Return the [x, y] coordinate for the center point of the cell that contains the specified text.  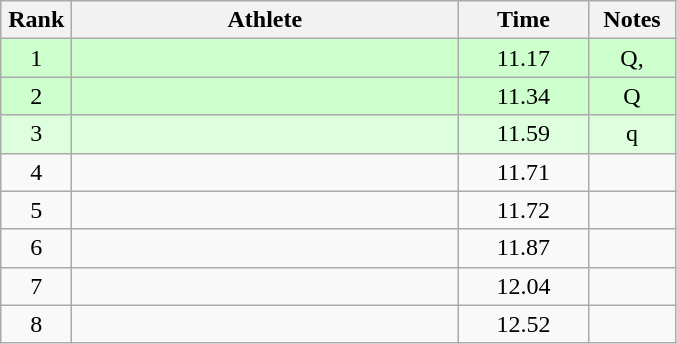
q [632, 134]
11.17 [524, 58]
11.72 [524, 210]
1 [36, 58]
12.52 [524, 324]
11.34 [524, 96]
7 [36, 286]
Time [524, 20]
6 [36, 248]
5 [36, 210]
8 [36, 324]
11.71 [524, 172]
Q, [632, 58]
Athlete [265, 20]
11.59 [524, 134]
2 [36, 96]
3 [36, 134]
4 [36, 172]
12.04 [524, 286]
Notes [632, 20]
11.87 [524, 248]
Rank [36, 20]
Q [632, 96]
